Return (X, Y) of the center of cell containing provided text 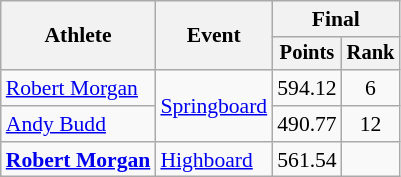
Final (336, 19)
12 (371, 124)
Rank (371, 54)
594.12 (306, 88)
490.77 (306, 124)
Points (306, 54)
Springboard (214, 106)
Andy Budd (78, 124)
Robert Morgan (78, 88)
6 (371, 88)
Event (214, 36)
Athlete (78, 36)
